Capture the cell that displays the provided text and extract its (X, Y) central coordinate. 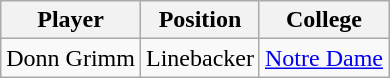
Player (71, 20)
Donn Grimm (71, 58)
College (324, 20)
Position (200, 20)
Notre Dame (324, 58)
Linebacker (200, 58)
